Return [x, y] of the center of cell containing provided text 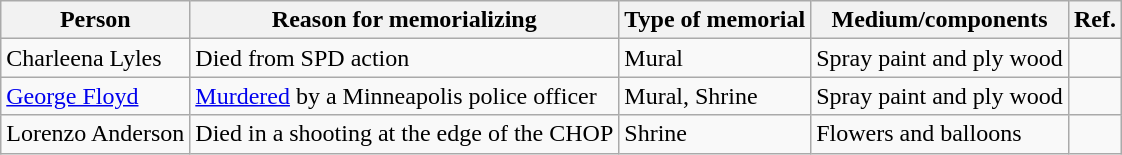
Ref. [1094, 20]
George Floyd [96, 96]
Murdered by a Minneapolis police officer [404, 96]
Mural [715, 58]
Mural, Shrine [715, 96]
Type of memorial [715, 20]
Flowers and balloons [940, 134]
Lorenzo Anderson [96, 134]
Shrine [715, 134]
Person [96, 20]
Reason for memorializing [404, 20]
Died in a shooting at the edge of the CHOP [404, 134]
Died from SPD action [404, 58]
Charleena Lyles [96, 58]
Medium/components [940, 20]
